Capture the cell that displays the provided text and extract its [x, y] central coordinate. 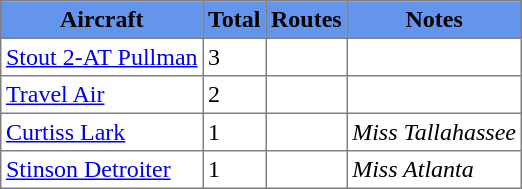
3 [234, 57]
Curtiss Lark [102, 132]
Routes [306, 20]
Notes [434, 20]
Stout 2-AT Pullman [102, 57]
Aircraft [102, 20]
Total [234, 20]
2 [234, 95]
Miss Tallahassee [434, 132]
Stinson Detroiter [102, 170]
Travel Air [102, 95]
Miss Atlanta [434, 170]
